Locate the cell with the specified text and output its [x, y] center coordinate. 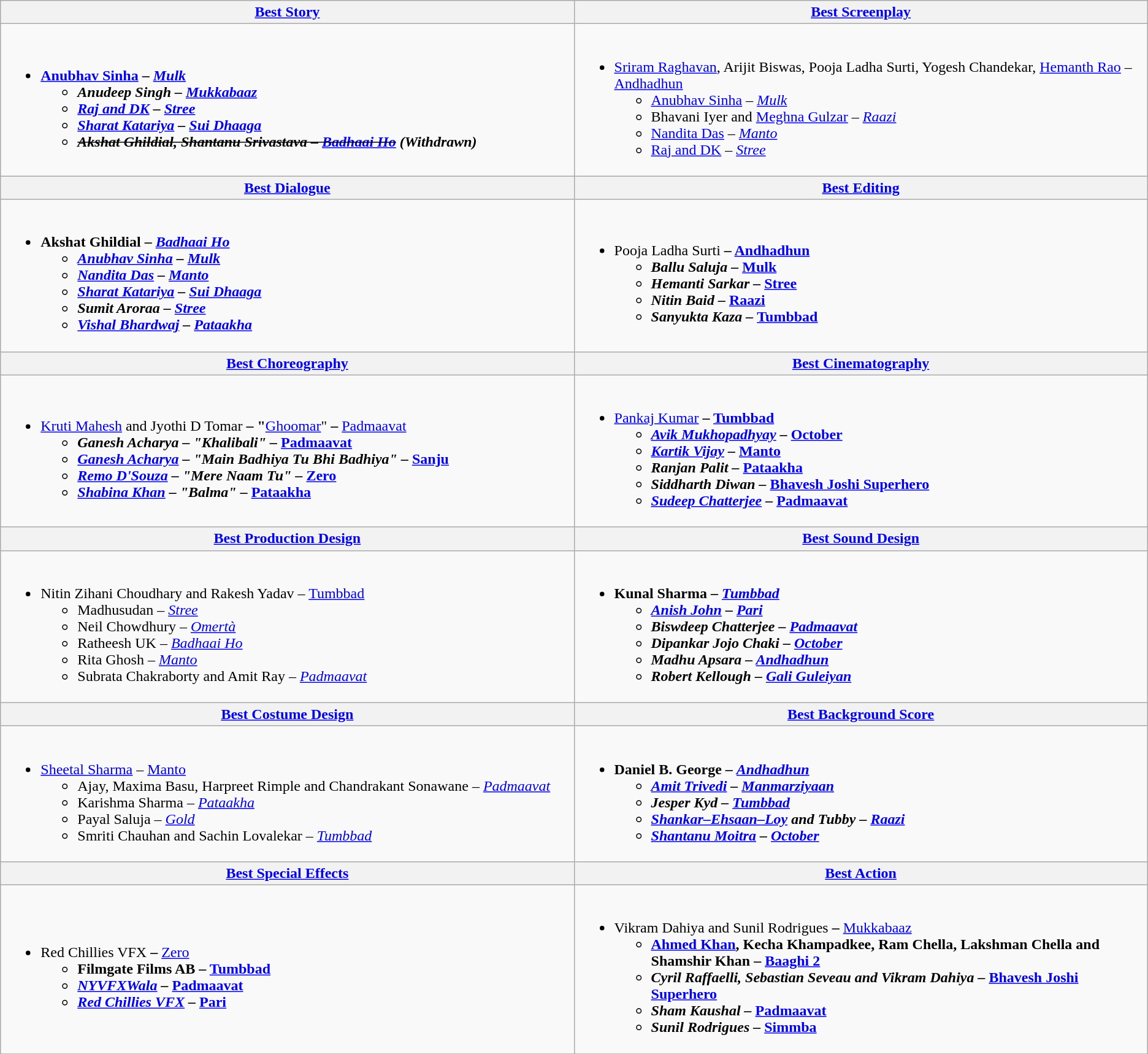
Best Story [287, 12]
Red Chillies VFX – ZeroFilmgate Films AB – TumbbadNYVFXWala – PadmaavatRed Chillies VFX – Pari [287, 969]
Best Screenplay [861, 12]
Akshat Ghildial – Badhaai HoAnubhav Sinha – MulkNandita Das – MantoSharat Katariya – Sui DhaagaSumit Aroraa – StreeVishal Bhardwaj – Pataakha [287, 275]
Daniel B. George – AndhadhunAmit Trivedi – ManmarziyaanJesper Kyd – TumbbadShankar–Ehsaan–Loy and Tubby – RaaziShantanu Moitra – October [861, 794]
Best Sound Design [861, 539]
Best Dialogue [287, 188]
Best Costume Design [287, 714]
Pooja Ladha Surti – AndhadhunBallu Saluja – MulkHemanti Sarkar – StreeNitin Baid – RaaziSanyukta Kaza – Tumbbad [861, 275]
Best Production Design [287, 539]
Best Editing [861, 188]
Best Background Score [861, 714]
Best Action [861, 873]
Best Cinematography [861, 363]
Best Special Effects [287, 873]
Best Choreography [287, 363]
